Provide the (X, Y) coordinate of the cell's center where the given text is located.  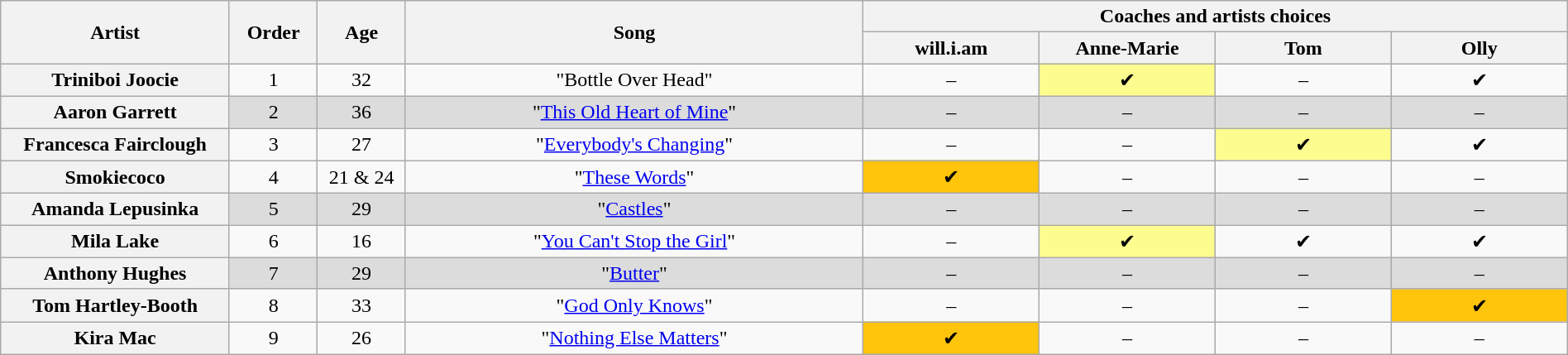
Song (633, 32)
"Castles" (633, 209)
32 (361, 80)
4 (273, 177)
Mila Lake (116, 242)
26 (361, 338)
Age (361, 32)
Kira Mac (116, 338)
7 (273, 273)
Francesca Fairclough (116, 144)
Order (273, 32)
"Butter" (633, 273)
27 (361, 144)
Amanda Lepusinka (116, 209)
Artist (116, 32)
3 (273, 144)
Olly (1479, 48)
2 (273, 112)
"Everybody's Changing" (633, 144)
"These Words" (633, 177)
Coaches and artists choices (1216, 17)
Anne-Marie (1128, 48)
Tom (1303, 48)
6 (273, 242)
"God Only Knows" (633, 305)
Tom Hartley-Booth (116, 305)
33 (361, 305)
will.i.am (951, 48)
Triniboi Joocie (116, 80)
"Nothing Else Matters" (633, 338)
1 (273, 80)
Anthony Hughes (116, 273)
16 (361, 242)
Aaron Garrett (116, 112)
Smokiecoco (116, 177)
"Bottle Over Head" (633, 80)
36 (361, 112)
21 & 24 (361, 177)
9 (273, 338)
8 (273, 305)
"You Can't Stop the Girl" (633, 242)
"This Old Heart of Mine" (633, 112)
5 (273, 209)
